Locate the cell with the specified text and output its (x, y) center coordinate. 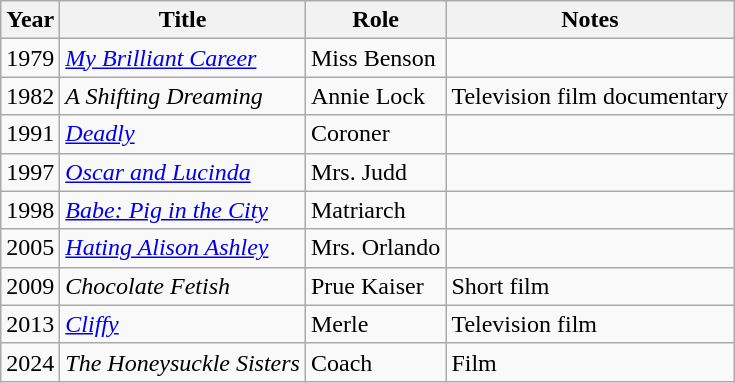
2024 (30, 362)
A Shifting Dreaming (183, 96)
Notes (590, 20)
Television film (590, 324)
1998 (30, 210)
1991 (30, 134)
Deadly (183, 134)
Merle (375, 324)
Hating Alison Ashley (183, 248)
Annie Lock (375, 96)
Year (30, 20)
Mrs. Judd (375, 172)
Television film documentary (590, 96)
Coach (375, 362)
Babe: Pig in the City (183, 210)
1997 (30, 172)
Chocolate Fetish (183, 286)
1982 (30, 96)
My Brilliant Career (183, 58)
Miss Benson (375, 58)
2005 (30, 248)
Prue Kaiser (375, 286)
Role (375, 20)
Mrs. Orlando (375, 248)
Coroner (375, 134)
1979 (30, 58)
Title (183, 20)
Short film (590, 286)
2009 (30, 286)
2013 (30, 324)
Oscar and Lucinda (183, 172)
Matriarch (375, 210)
Cliffy (183, 324)
Film (590, 362)
The Honeysuckle Sisters (183, 362)
